Determine the (x, y) coordinate at the center of the cell enclosing the given text.  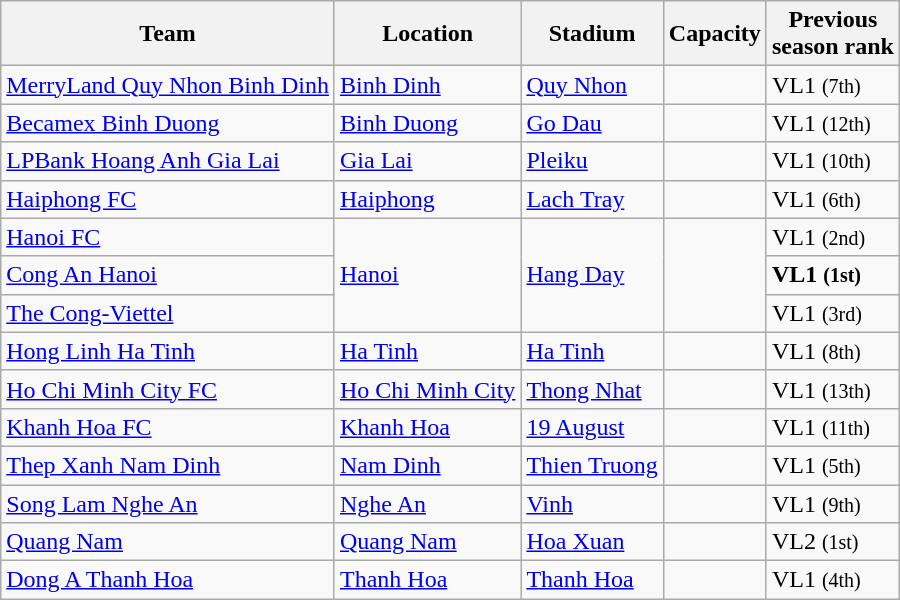
Hoa Xuan (592, 542)
Hanoi (427, 275)
Thong Nhat (592, 389)
Gia Lai (427, 161)
19 August (592, 427)
VL1 (1st) (832, 275)
The Cong-Viettel (168, 313)
Nghe An (427, 503)
VL1 (2nd) (832, 237)
VL1 (13th) (832, 389)
Go Dau (592, 123)
Khanh Hoa (427, 427)
VL1 (4th) (832, 580)
VL1 (6th) (832, 199)
Hong Linh Ha Tinh (168, 351)
Song Lam Nghe An (168, 503)
Cong An Hanoi (168, 275)
VL1 (12th) (832, 123)
Vinh (592, 503)
Dong A Thanh Hoa (168, 580)
Thep Xanh Nam Dinh (168, 465)
Quy Nhon (592, 85)
MerryLand Quy Nhon Binh Dinh (168, 85)
VL1 (5th) (832, 465)
Thien Truong (592, 465)
Location (427, 34)
Previousseason rank (832, 34)
Binh Duong (427, 123)
VL1 (11th) (832, 427)
Becamex Binh Duong (168, 123)
VL1 (8th) (832, 351)
Team (168, 34)
VL1 (10th) (832, 161)
Lach Tray (592, 199)
Ho Chi Minh City (427, 389)
Stadium (592, 34)
Pleiku (592, 161)
Ho Chi Minh City FC (168, 389)
Hanoi FC (168, 237)
Haiphong FC (168, 199)
Binh Dinh (427, 85)
VL2 (1st) (832, 542)
Haiphong (427, 199)
Nam Dinh (427, 465)
VL1 (7th) (832, 85)
VL1 (3rd) (832, 313)
VL1 (9th) (832, 503)
Khanh Hoa FC (168, 427)
LPBank Hoang Anh Gia Lai (168, 161)
Hang Day (592, 275)
Capacity (714, 34)
